Determine the (X, Y) coordinate at the center of the cell enclosing the given text.  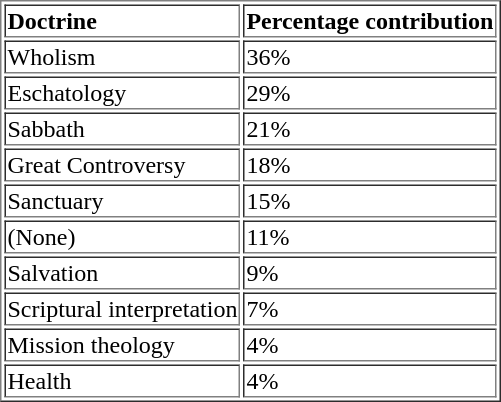
15% (370, 200)
Doctrine (122, 20)
Health (122, 380)
Wholism (122, 56)
18% (370, 164)
Salvation (122, 272)
Sanctuary (122, 200)
9% (370, 272)
21% (370, 128)
Great Controversy (122, 164)
Eschatology (122, 92)
Sabbath (122, 128)
Percentage contribution (370, 20)
36% (370, 56)
Mission theology (122, 344)
(None) (122, 236)
7% (370, 308)
11% (370, 236)
Scriptural interpretation (122, 308)
29% (370, 92)
